Capture the cell that displays the provided text and extract its [X, Y] central coordinate. 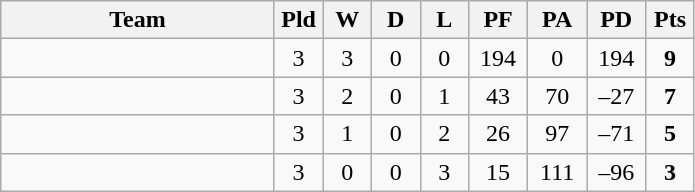
W [348, 20]
–96 [616, 172]
26 [498, 134]
L [444, 20]
–71 [616, 134]
D [396, 20]
97 [558, 134]
Team [138, 20]
7 [670, 96]
43 [498, 96]
PD [616, 20]
70 [558, 96]
–27 [616, 96]
9 [670, 58]
5 [670, 134]
PA [558, 20]
Pld [298, 20]
PF [498, 20]
15 [498, 172]
111 [558, 172]
Pts [670, 20]
